Search for the cell housing the specified text and yield its [X, Y] center coordinate. 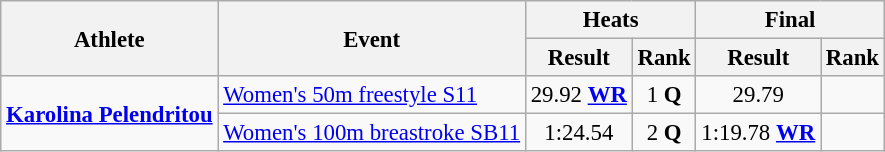
1 Q [664, 95]
Final [790, 20]
Women's 100m breastroke SB11 [372, 133]
Women's 50m freestyle S11 [372, 95]
Karolina Pelendritou [110, 114]
29.92 WR [578, 95]
Event [372, 38]
2 Q [664, 133]
29.79 [758, 95]
1:24.54 [578, 133]
1:19.78 WR [758, 133]
Athlete [110, 38]
Heats [610, 20]
